Find where the given text appears and provide that cell's center as (X, Y) coordinate. 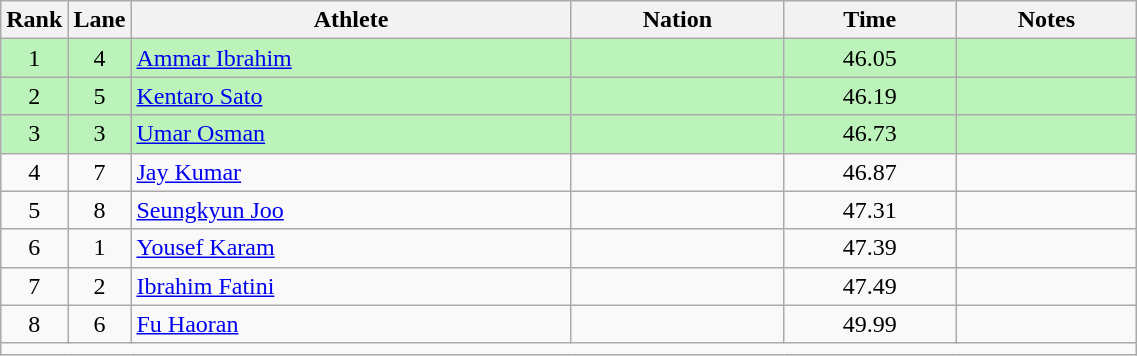
Umar Osman (351, 134)
Time (870, 20)
Notes (1046, 20)
Kentaro Sato (351, 96)
46.19 (870, 96)
Yousef Karam (351, 248)
Nation (678, 20)
Athlete (351, 20)
47.49 (870, 286)
46.73 (870, 134)
47.39 (870, 248)
47.31 (870, 210)
Lane (100, 20)
Fu Haoran (351, 324)
Ibrahim Fatini (351, 286)
Seungkyun Joo (351, 210)
49.99 (870, 324)
Rank (34, 20)
Ammar Ibrahim (351, 58)
46.87 (870, 172)
Jay Kumar (351, 172)
46.05 (870, 58)
